Pinpoint the cell where the given text exists, returning its [x, y] midpoint coordinate. 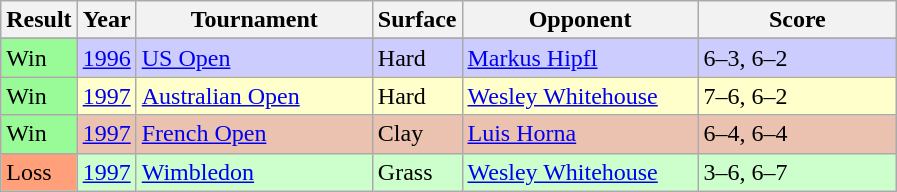
US Open [254, 58]
Year [106, 20]
Score [798, 20]
Grass [417, 172]
French Open [254, 134]
1996 [106, 58]
7–6, 6–2 [798, 96]
Wimbledon [254, 172]
Australian Open [254, 96]
Markus Hipfl [580, 58]
Clay [417, 134]
6–4, 6–4 [798, 134]
6–3, 6–2 [798, 58]
Loss [39, 172]
Opponent [580, 20]
Result [39, 20]
Luis Horna [580, 134]
Tournament [254, 20]
3–6, 6–7 [798, 172]
Surface [417, 20]
